Detect which cell encompasses the target text, then output its (X, Y) center coordinate. 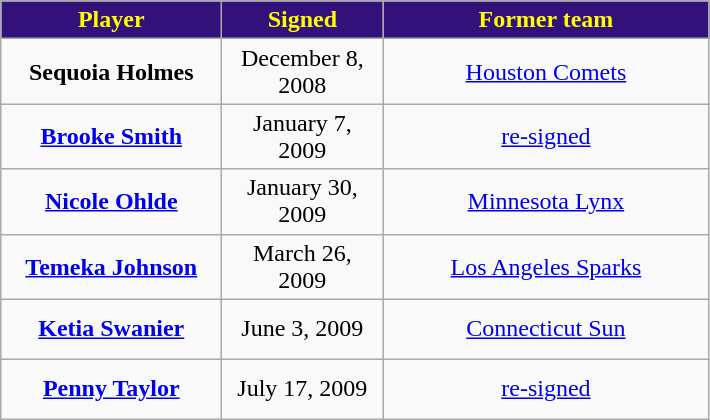
Houston Comets (546, 72)
Nicole Ohlde (112, 202)
January 7, 2009 (302, 136)
Temeka Johnson (112, 266)
Penny Taylor (112, 389)
January 30, 2009 (302, 202)
Ketia Swanier (112, 329)
March 26, 2009 (302, 266)
Signed (302, 20)
Brooke Smith (112, 136)
Sequoia Holmes (112, 72)
Minnesota Lynx (546, 202)
Former team (546, 20)
June 3, 2009 (302, 329)
July 17, 2009 (302, 389)
Player (112, 20)
Connecticut Sun (546, 329)
December 8, 2008 (302, 72)
Los Angeles Sparks (546, 266)
